Find where the given text appears and provide that cell's center as [x, y] coordinate. 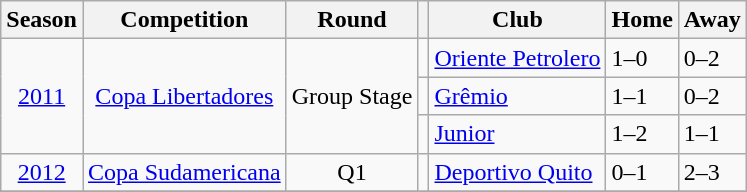
1–0 [642, 58]
Junior [518, 134]
Round [352, 20]
Competition [184, 20]
1–2 [642, 134]
Group Stage [352, 96]
Copa Sudamericana [184, 172]
2–3 [712, 172]
Season [42, 20]
Grêmio [518, 96]
0–1 [642, 172]
Home [642, 20]
Oriente Petrolero [518, 58]
Club [518, 20]
Copa Libertadores [184, 96]
2012 [42, 172]
2011 [42, 96]
Away [712, 20]
Q1 [352, 172]
Deportivo Quito [518, 172]
